Search for the cell housing the specified text and yield its [X, Y] center coordinate. 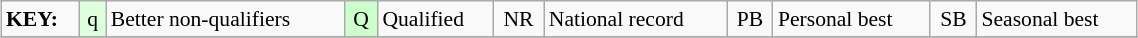
SB [953, 19]
Better non-qualifiers [226, 19]
Qualified [435, 19]
KEY: [40, 19]
q [92, 19]
NR [518, 19]
PB [750, 19]
Personal best [852, 19]
Seasonal best [1056, 19]
Q [361, 19]
National record [636, 19]
